Pinpoint the cell where the given text exists, returning its (X, Y) midpoint coordinate. 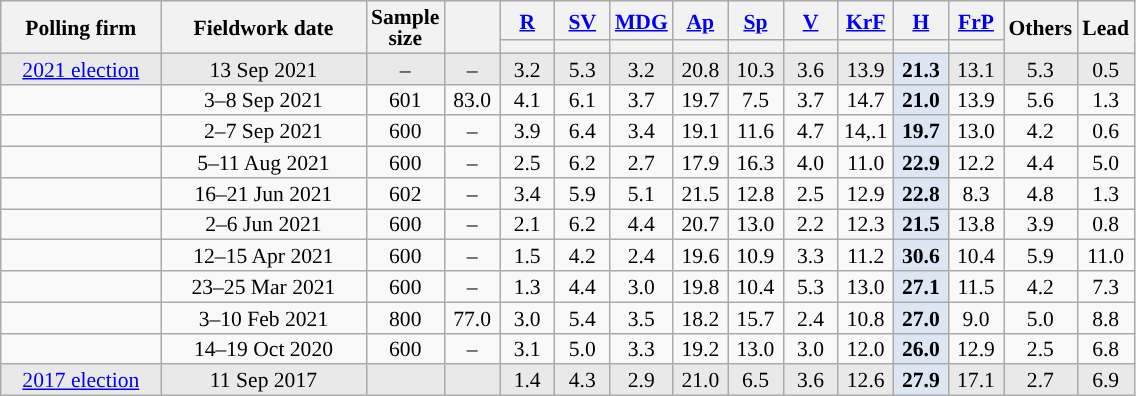
Ap (700, 20)
Lead (1106, 27)
3–10 Feb 2021 (264, 318)
602 (405, 194)
0.5 (1106, 68)
3.1 (528, 348)
14.7 (866, 100)
77.0 (472, 318)
FrP (976, 20)
H (920, 20)
16–21 Jun 2021 (264, 194)
2.1 (528, 224)
6.5 (756, 380)
6.4 (582, 132)
27.9 (920, 380)
1.4 (528, 380)
19.6 (700, 256)
19.8 (700, 286)
2–6 Jun 2021 (264, 224)
KrF (866, 20)
17.9 (700, 162)
6.8 (1106, 348)
1.5 (528, 256)
12–15 Apr 2021 (264, 256)
Sp (756, 20)
MDG (642, 20)
V (810, 20)
4.3 (582, 380)
R (528, 20)
11.5 (976, 286)
10.8 (866, 318)
14,.1 (866, 132)
4.1 (528, 100)
9.0 (976, 318)
0.6 (1106, 132)
12.2 (976, 162)
10.3 (756, 68)
11.6 (756, 132)
17.1 (976, 380)
Samplesize (405, 27)
12.8 (756, 194)
3–8 Sep 2021 (264, 100)
7.3 (1106, 286)
19.1 (700, 132)
800 (405, 318)
2017 election (81, 380)
2–7 Sep 2021 (264, 132)
13.1 (976, 68)
11.2 (866, 256)
4.0 (810, 162)
4.7 (810, 132)
Others (1041, 27)
8.8 (1106, 318)
26.0 (920, 348)
5.6 (1041, 100)
7.5 (756, 100)
5.4 (582, 318)
13 Sep 2021 (264, 68)
5–11 Aug 2021 (264, 162)
15.7 (756, 318)
18.2 (700, 318)
12.0 (866, 348)
6.1 (582, 100)
30.6 (920, 256)
8.3 (976, 194)
13.8 (976, 224)
Fieldwork date (264, 27)
27.0 (920, 318)
11 Sep 2017 (264, 380)
0.8 (1106, 224)
Polling firm (81, 27)
20.7 (700, 224)
2.2 (810, 224)
12.3 (866, 224)
2021 election (81, 68)
10.9 (756, 256)
83.0 (472, 100)
12.6 (866, 380)
23–25 Mar 2021 (264, 286)
6.9 (1106, 380)
2.9 (642, 380)
19.2 (700, 348)
3.5 (642, 318)
20.8 (700, 68)
14–19 Oct 2020 (264, 348)
601 (405, 100)
21.3 (920, 68)
4.8 (1041, 194)
27.1 (920, 286)
16.3 (756, 162)
22.8 (920, 194)
22.9 (920, 162)
5.1 (642, 194)
SV (582, 20)
